Detect which cell encompasses the target text, then output its [x, y] center coordinate. 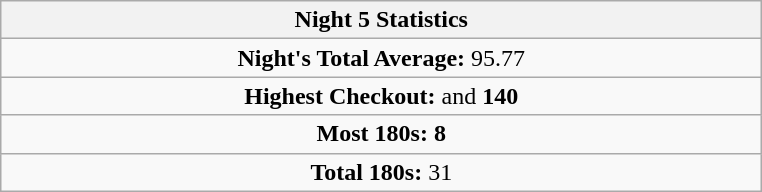
Night 5 Statistics [382, 20]
Most 180s: 8 [382, 134]
Night's Total Average: 95.77 [382, 58]
Total 180s: 31 [382, 172]
Highest Checkout: and 140 [382, 96]
